Scan for the cell matching the given text and deliver its [x, y] coordinate at center. 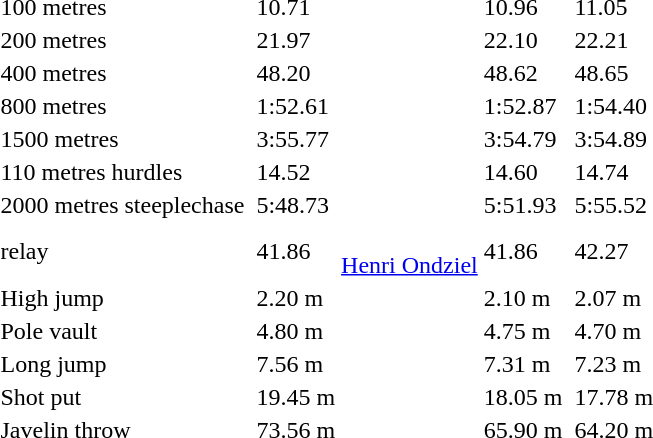
14.60 [523, 172]
4.75 m [523, 331]
3:55.77 [296, 139]
14.52 [296, 172]
4.80 m [296, 331]
3:54.79 [523, 139]
1:52.61 [296, 106]
18.05 m [523, 397]
22.10 [523, 40]
7.31 m [523, 364]
48.20 [296, 73]
21.97 [296, 40]
48.62 [523, 73]
2.10 m [523, 298]
2.20 m [296, 298]
1:52.87 [523, 106]
5:51.93 [523, 205]
Henri Ondziel [410, 252]
5:48.73 [296, 205]
19.45 m [296, 397]
7.56 m [296, 364]
